Capture the cell that displays the provided text and extract its [x, y] central coordinate. 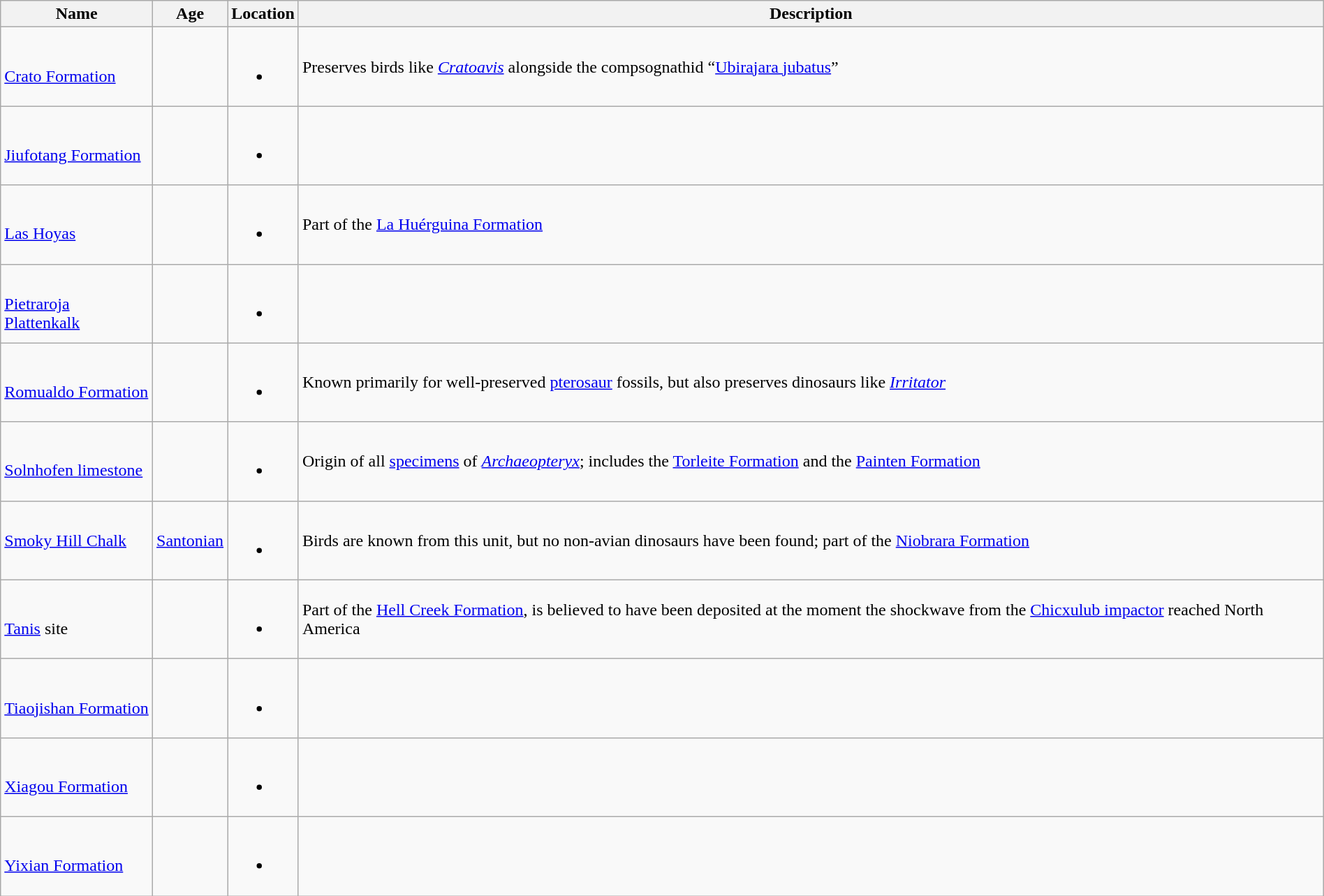
Preserves birds like Cratoavis alongside the compsognathid “Ubirajara jubatus” [811, 67]
Location [263, 14]
Origin of all specimens of Archaeopteryx; includes the Torleite Formation and the Painten Formation [811, 461]
Age [190, 14]
Name [77, 14]
Tiaojishan Formation [77, 698]
Part of the La Huérguina Formation [811, 225]
Yixian Formation [77, 856]
Las Hoyas [77, 225]
Romualdo Formation [77, 383]
Pietraroja Plattenkalk [77, 303]
Description [811, 14]
Xiagou Formation [77, 777]
Crato Formation [77, 67]
Smoky Hill Chalk [77, 541]
Solnhofen limestone [77, 461]
Birds are known from this unit, but no non-avian dinosaurs have been found; part of the Niobrara Formation [811, 541]
Tanis site [77, 619]
Jiufotang Formation [77, 145]
Santonian [190, 541]
Part of the Hell Creek Formation, is believed to have been deposited at the moment the shockwave from the Chicxulub impactor reached North America [811, 619]
Known primarily for well-preserved pterosaur fossils, but also preserves dinosaurs like Irritator [811, 383]
